Pinpoint the cell where the given text exists, returning its [X, Y] midpoint coordinate. 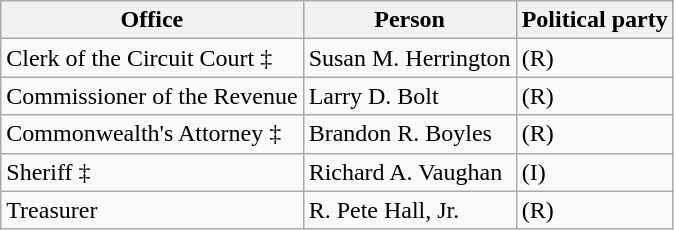
(I) [594, 172]
Sheriff ‡ [152, 172]
Treasurer [152, 210]
Susan M. Herrington [410, 58]
Commonwealth's Attorney ‡ [152, 134]
Clerk of the Circuit Court ‡ [152, 58]
R. Pete Hall, Jr. [410, 210]
Larry D. Bolt [410, 96]
Brandon R. Boyles [410, 134]
Office [152, 20]
Commissioner of the Revenue [152, 96]
Political party [594, 20]
Person [410, 20]
Richard A. Vaughan [410, 172]
